Locate the cell with the specified text and output its (X, Y) center coordinate. 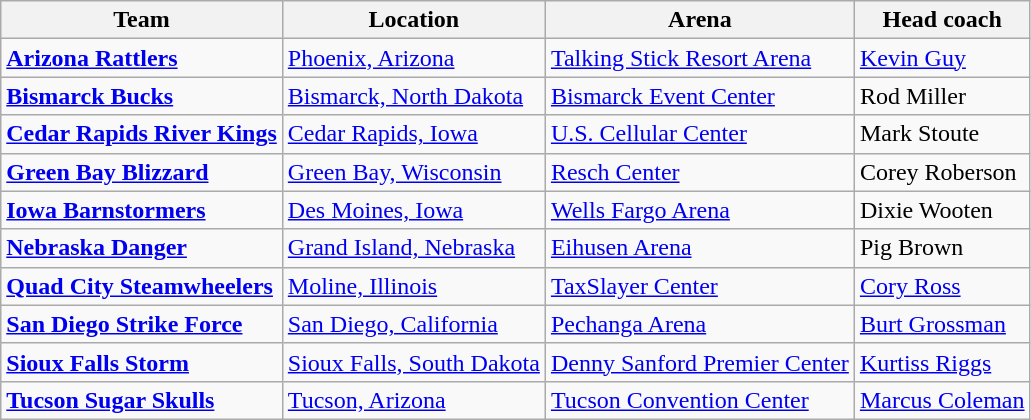
U.S. Cellular Center (700, 134)
Sioux Falls, South Dakota (414, 362)
Cedar Rapids River Kings (142, 134)
Cedar Rapids, Iowa (414, 134)
Kevin Guy (942, 58)
Tucson, Arizona (414, 400)
Marcus Coleman (942, 400)
Sioux Falls Storm (142, 362)
San Diego Strike Force (142, 324)
TaxSlayer Center (700, 286)
Corey Roberson (942, 172)
Quad City Steamwheelers (142, 286)
Arena (700, 20)
Green Bay, Wisconsin (414, 172)
Wells Fargo Arena (700, 210)
Des Moines, Iowa (414, 210)
Denny Sanford Premier Center (700, 362)
Arizona Rattlers (142, 58)
Team (142, 20)
Green Bay Blizzard (142, 172)
Bismarck Bucks (142, 96)
Nebraska Danger (142, 248)
Pechanga Arena (700, 324)
Location (414, 20)
Dixie Wooten (942, 210)
Moline, Illinois (414, 286)
Tucson Sugar Skulls (142, 400)
Head coach (942, 20)
Pig Brown (942, 248)
Grand Island, Nebraska (414, 248)
Mark Stoute (942, 134)
Eihusen Arena (700, 248)
Kurtiss Riggs (942, 362)
Phoenix, Arizona (414, 58)
Iowa Barnstormers (142, 210)
Bismarck Event Center (700, 96)
Resch Center (700, 172)
Bismarck, North Dakota (414, 96)
Burt Grossman (942, 324)
Cory Ross (942, 286)
Rod Miller (942, 96)
Tucson Convention Center (700, 400)
San Diego, California (414, 324)
Talking Stick Resort Arena (700, 58)
